Search for the cell housing the specified text and yield its [X, Y] center coordinate. 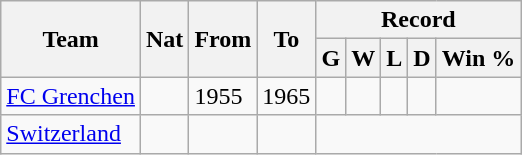
Record [418, 20]
FC Grenchen [71, 96]
Team [71, 39]
From [223, 39]
G [331, 58]
1955 [223, 96]
D [422, 58]
Nat [164, 39]
Switzerland [71, 134]
W [364, 58]
To [286, 39]
Win % [478, 58]
L [394, 58]
1965 [286, 96]
